From the cell containing the given text, extract its center point as [X, Y] coordinate. 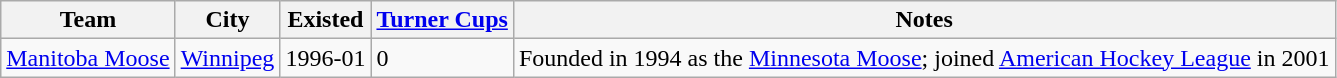
Manitoba Moose [88, 58]
1996-01 [326, 58]
Team [88, 20]
0 [442, 58]
Founded in 1994 as the Minnesota Moose; joined American Hockey League in 2001 [924, 58]
Turner Cups [442, 20]
City [228, 20]
Notes [924, 20]
Existed [326, 20]
Winnipeg [228, 58]
